Locate the cell with the specified text and output its [x, y] center coordinate. 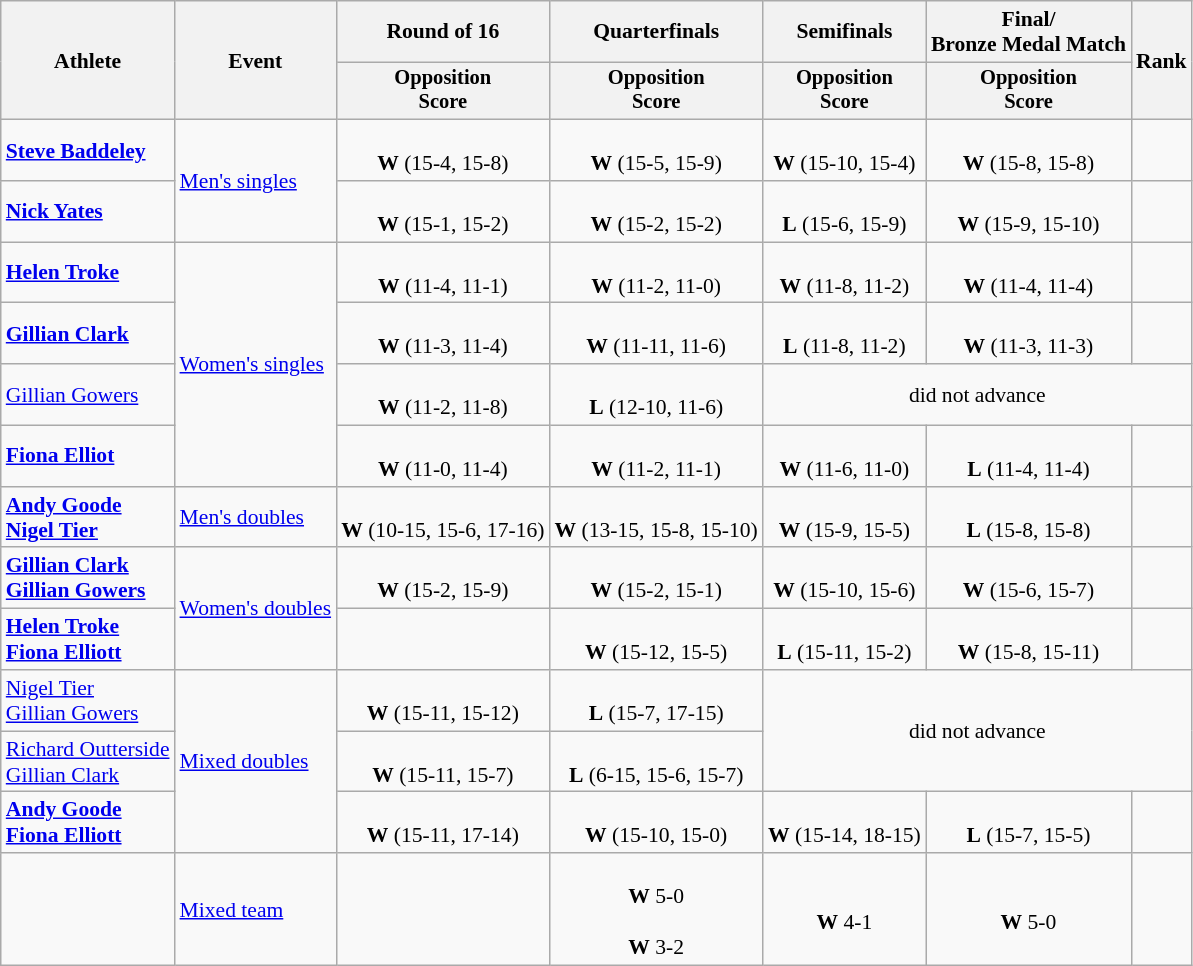
W (11-3, 11-3) [1028, 334]
Richard OuttersideGillian Clark [88, 762]
W (15-9, 15-10) [1028, 212]
W (15-9, 15-5) [844, 518]
W (15-8, 15-11) [1028, 640]
W (11-11, 11-6) [656, 334]
W (15-12, 15-5) [656, 640]
Semifinals [844, 32]
W (11-4, 11-4) [1028, 272]
Steve Baddeley [88, 150]
L (15-11, 15-2) [844, 640]
W (11-2, 11-0) [656, 272]
W (15-11, 17-14) [442, 822]
W (15-11, 15-7) [442, 762]
Athlete [88, 60]
Men's doubles [256, 518]
Mixed team [256, 909]
L (11-4, 11-4) [1028, 456]
Andy GoodeNigel Tier [88, 518]
L (15-6, 15-9) [844, 212]
W (15-4, 15-8) [442, 150]
W (15-2, 15-2) [656, 212]
W (11-6, 11-0) [844, 456]
Round of 16 [442, 32]
W 4-1 [844, 909]
Rank [1162, 60]
W (13-15, 15-8, 15-10) [656, 518]
Fiona Elliot [88, 456]
Mixed doubles [256, 762]
L (6-15, 15-6, 15-7) [656, 762]
Women's singles [256, 364]
L (15-7, 17-15) [656, 700]
W (15-1, 15-2) [442, 212]
W (15-6, 15-7) [1028, 578]
W (11-3, 11-4) [442, 334]
W (15-14, 18-15) [844, 822]
W 5-0 [1028, 909]
Final/Bronze Medal Match [1028, 32]
W 5-0W 3-2 [656, 909]
W (11-2, 11-8) [442, 394]
Quarterfinals [656, 32]
L (11-8, 11-2) [844, 334]
W (11-8, 11-2) [844, 272]
Nick Yates [88, 212]
Helen TrokeFiona Elliott [88, 640]
Women's doubles [256, 609]
Event [256, 60]
W (15-10, 15-6) [844, 578]
W (10-15, 15-6, 17-16) [442, 518]
Gillian Clark [88, 334]
W (15-5, 15-9) [656, 150]
W (15-8, 15-8) [1028, 150]
W (15-10, 15-0) [656, 822]
W (15-11, 15-12) [442, 700]
Men's singles [256, 181]
Andy GoodeFiona Elliott [88, 822]
L (12-10, 11-6) [656, 394]
L (15-7, 15-5) [1028, 822]
W (11-4, 11-1) [442, 272]
Helen Troke [88, 272]
W (11-0, 11-4) [442, 456]
Nigel TierGillian Gowers [88, 700]
Gillian Gowers [88, 394]
W (15-2, 15-1) [656, 578]
Gillian ClarkGillian Gowers [88, 578]
L (15-8, 15-8) [1028, 518]
W (15-10, 15-4) [844, 150]
W (11-2, 11-1) [656, 456]
W (15-2, 15-9) [442, 578]
